For the text-containing cell, return its midpoint in [x, y] coordinate format. 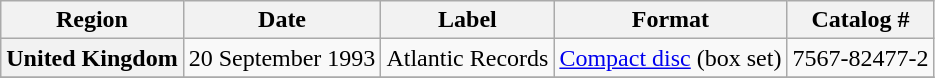
Atlantic Records [468, 58]
Format [670, 20]
Catalog # [860, 20]
United Kingdom [92, 58]
7567-82477-2 [860, 58]
Label [468, 20]
Date [282, 20]
Region [92, 20]
20 September 1993 [282, 58]
Compact disc (box set) [670, 58]
